Provide the (x, y) coordinate of the cell's center where the given text is located.  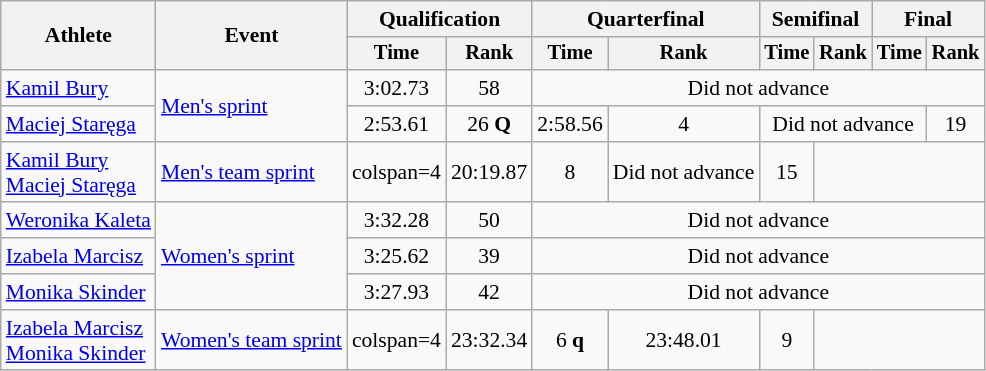
Izabela Marcisz (78, 256)
26 Q (489, 124)
15 (786, 172)
Men's team sprint (252, 172)
Weronika Kaleta (78, 221)
Event (252, 36)
50 (489, 221)
20:19.87 (489, 172)
4 (684, 124)
Women's sprint (252, 256)
Semifinal (815, 19)
8 (570, 172)
Women's team sprint (252, 340)
58 (489, 88)
2:58.56 (570, 124)
9 (786, 340)
19 (956, 124)
3:02.73 (396, 88)
Kamil Bury (78, 88)
Quarterfinal (646, 19)
23:48.01 (684, 340)
Maciej Staręga (78, 124)
Men's sprint (252, 106)
3:32.28 (396, 221)
Qualification (440, 19)
Izabela MarciszMonika Skinder (78, 340)
Monika Skinder (78, 292)
42 (489, 292)
23:32.34 (489, 340)
39 (489, 256)
3:25.62 (396, 256)
6 q (570, 340)
Final (928, 19)
3:27.93 (396, 292)
Kamil BuryMaciej Staręga (78, 172)
2:53.61 (396, 124)
Athlete (78, 36)
